For the text-containing cell, return its midpoint in (x, y) coordinate format. 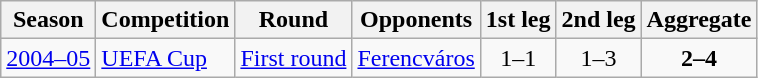
Aggregate (699, 20)
2nd leg (598, 20)
Opponents (416, 20)
1–3 (598, 58)
First round (294, 58)
Round (294, 20)
Ferencváros (416, 58)
UEFA Cup (166, 58)
Competition (166, 20)
Season (48, 20)
2–4 (699, 58)
1st leg (518, 20)
1–1 (518, 58)
2004–05 (48, 58)
